Locate the cell with the specified text and output its (X, Y) center coordinate. 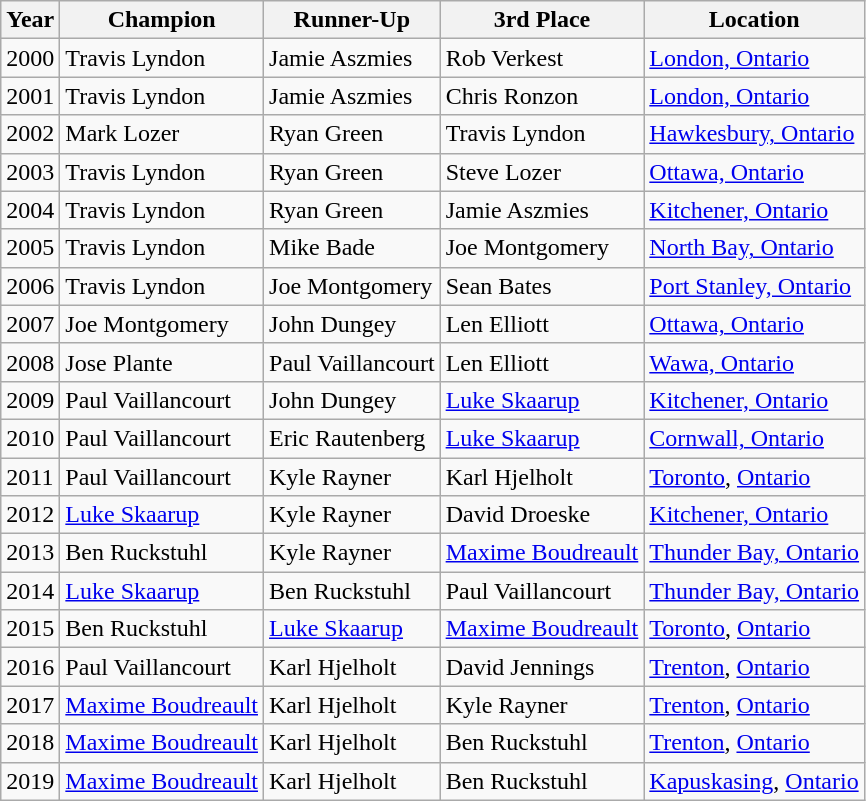
Mike Bade (352, 248)
2002 (30, 134)
2017 (30, 705)
Kapuskasing, Ontario (754, 781)
2019 (30, 781)
2003 (30, 172)
Port Stanley, Ontario (754, 286)
Eric Rautenberg (352, 438)
2005 (30, 248)
2013 (30, 553)
Rob Verkest (542, 58)
2007 (30, 324)
Cornwall, Ontario (754, 438)
Steve Lozer (542, 172)
David Jennings (542, 667)
2001 (30, 96)
2015 (30, 629)
Mark Lozer (162, 134)
Jose Plante (162, 362)
2006 (30, 286)
Sean Bates (542, 286)
2004 (30, 210)
2016 (30, 667)
Wawa, Ontario (754, 362)
Runner-Up (352, 20)
North Bay, Ontario (754, 248)
2014 (30, 591)
2009 (30, 400)
Year (30, 20)
3rd Place (542, 20)
Champion (162, 20)
2010 (30, 438)
Location (754, 20)
Chris Ronzon (542, 96)
David Droeske (542, 515)
2012 (30, 515)
2000 (30, 58)
2018 (30, 743)
Hawkesbury, Ontario (754, 134)
2011 (30, 477)
2008 (30, 362)
